Output the (X, Y) coordinate of the center of the cell containing the given text.  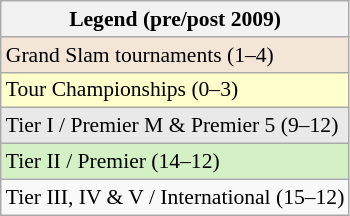
Tier III, IV & V / International (15–12) (176, 197)
Tier I / Premier M & Premier 5 (9–12) (176, 126)
Grand Slam tournaments (1–4) (176, 55)
Tier II / Premier (14–12) (176, 162)
Legend (pre/post 2009) (176, 19)
Tour Championships (0–3) (176, 90)
